Scan for the cell matching the given text and deliver its [X, Y] coordinate at center. 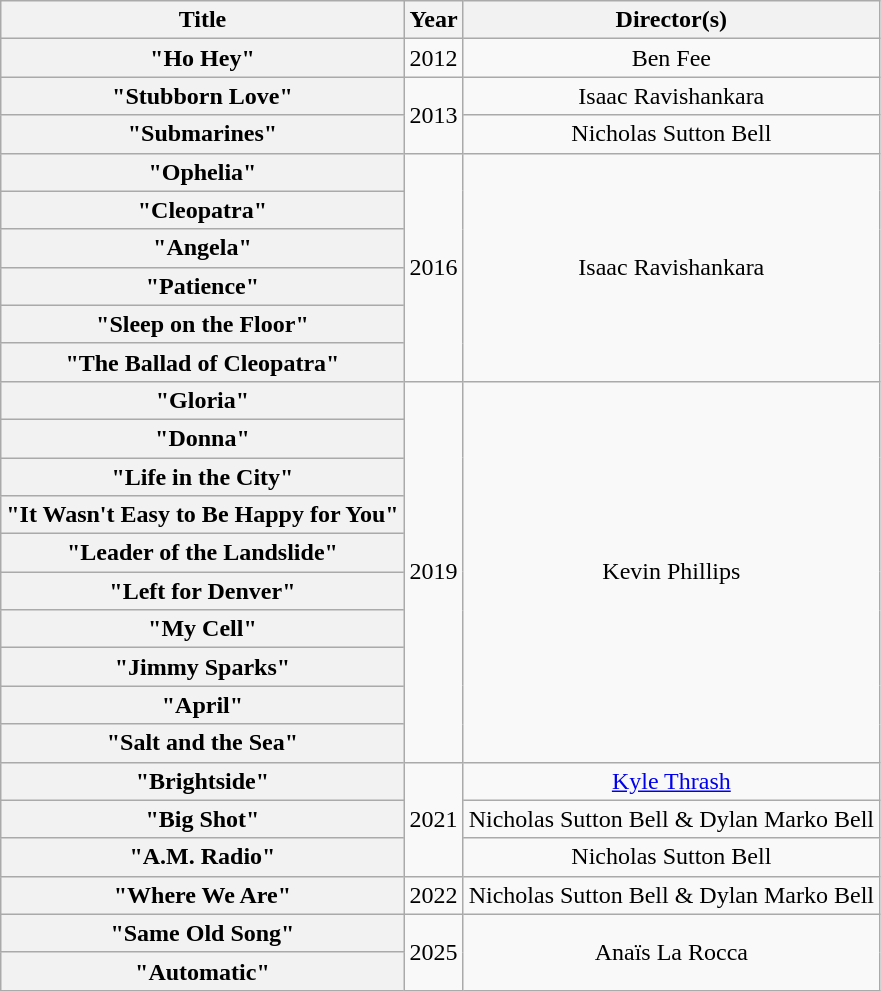
"Donna" [202, 438]
"Angela" [202, 248]
"It Wasn't Easy to Be Happy for You" [202, 515]
Kevin Phillips [671, 572]
"Where We Are" [202, 895]
2025 [434, 952]
Anaïs La Rocca [671, 952]
"Big Shot" [202, 819]
"Patience" [202, 286]
Title [202, 20]
"Brightside" [202, 781]
"Submarines" [202, 134]
"Gloria" [202, 400]
2022 [434, 895]
"Sleep on the Floor" [202, 324]
"Salt and the Sea" [202, 743]
Director(s) [671, 20]
2016 [434, 267]
"Life in the City" [202, 477]
"Ho Hey" [202, 58]
"The Ballad of Cleopatra" [202, 362]
Ben Fee [671, 58]
2019 [434, 572]
"Left for Denver" [202, 591]
2013 [434, 115]
Kyle Thrash [671, 781]
2021 [434, 819]
"Leader of the Landslide" [202, 553]
"Cleopatra" [202, 210]
"A.M. Radio" [202, 857]
"Stubborn Love" [202, 96]
"Same Old Song" [202, 933]
Year [434, 20]
"Jimmy Sparks" [202, 667]
2012 [434, 58]
"Ophelia" [202, 172]
"April" [202, 705]
"Automatic" [202, 971]
"My Cell" [202, 629]
